Return [X, Y] of the center of cell containing provided text 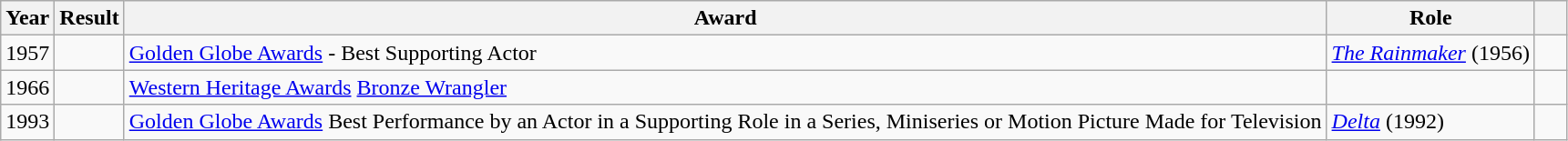
Delta (1992) [1430, 122]
Year [27, 18]
Result [89, 18]
Golden Globe Awards - Best Supporting Actor [725, 53]
1957 [27, 53]
The Rainmaker (1956) [1430, 53]
1993 [27, 122]
Award [725, 18]
Role [1430, 18]
Western Heritage Awards Bronze Wrangler [725, 87]
Golden Globe Awards Best Performance by an Actor in a Supporting Role in a Series, Miniseries or Motion Picture Made for Television [725, 122]
1966 [27, 87]
